Output the [x, y] coordinate of the center of the cell containing the given text.  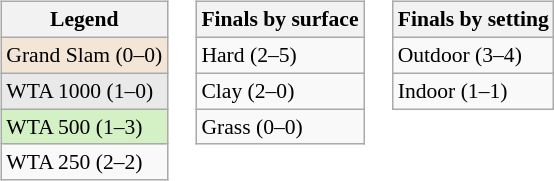
Indoor (1–1) [474, 91]
WTA 250 (2–2) [84, 162]
Finals by surface [280, 20]
Grass (0–0) [280, 127]
Finals by setting [474, 20]
Hard (2–5) [280, 55]
Clay (2–0) [280, 91]
Legend [84, 20]
Grand Slam (0–0) [84, 55]
WTA 500 (1–3) [84, 127]
WTA 1000 (1–0) [84, 91]
Outdoor (3–4) [474, 55]
